Identify which cell holds the provided text, then report its [x, y] central coordinate. 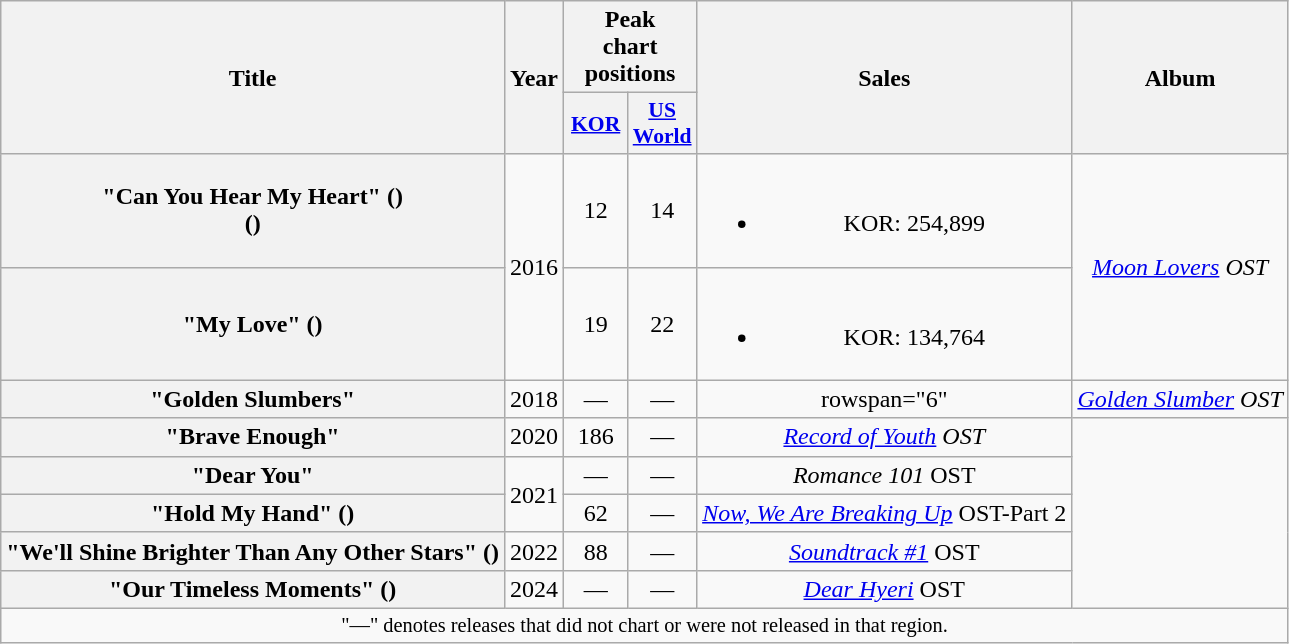
2024 [534, 589]
Year [534, 78]
2021 [534, 494]
62 [596, 513]
rowspan="6" [884, 399]
22 [662, 324]
Golden Slumber OST [1180, 399]
Soundtrack #1 OST [884, 551]
88 [596, 551]
KOR: 134,764 [884, 324]
Dear Hyeri OST [884, 589]
Moon Lovers OST [1180, 267]
Record of Youth OST [884, 437]
"Hold My Hand" () [253, 513]
Title [253, 78]
Now, We Are Breaking Up OST-Part 2 [884, 513]
"We'll Shine Brighter Than Any Other Stars" () [253, 551]
2020 [534, 437]
"—" denotes releases that did not chart or were not released in that region. [645, 625]
"Can You Hear My Heart" ()() [253, 210]
"Our Timeless Moments" () [253, 589]
2018 [534, 399]
USWorld [662, 124]
KOR: 254,899 [884, 210]
19 [596, 324]
2016 [534, 267]
Album [1180, 78]
Romance 101 OST [884, 475]
"Dear You" [253, 475]
KOR [596, 124]
"Brave Enough" [253, 437]
"Golden Slumbers" [253, 399]
"My Love" () [253, 324]
14 [662, 210]
12 [596, 210]
186 [596, 437]
Sales [884, 78]
Peakchartpositions [630, 47]
2022 [534, 551]
